Detect which cell encompasses the target text, then output its (x, y) center coordinate. 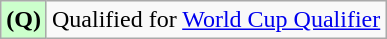
Qualified for World Cup Qualifier (216, 20)
(Q) (24, 20)
